Scan for the cell matching the given text and deliver its [X, Y] coordinate at center. 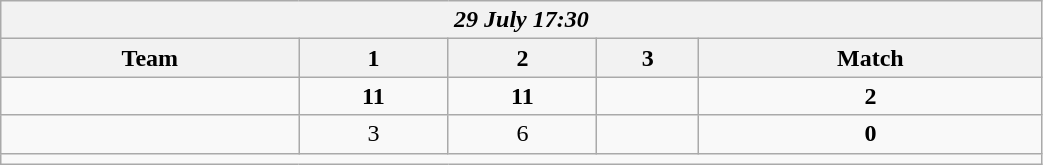
Match [870, 58]
0 [870, 134]
Team [150, 58]
1 [374, 58]
29 July 17:30 [522, 20]
6 [522, 134]
